Scan for the cell matching the given text and deliver its [x, y] coordinate at center. 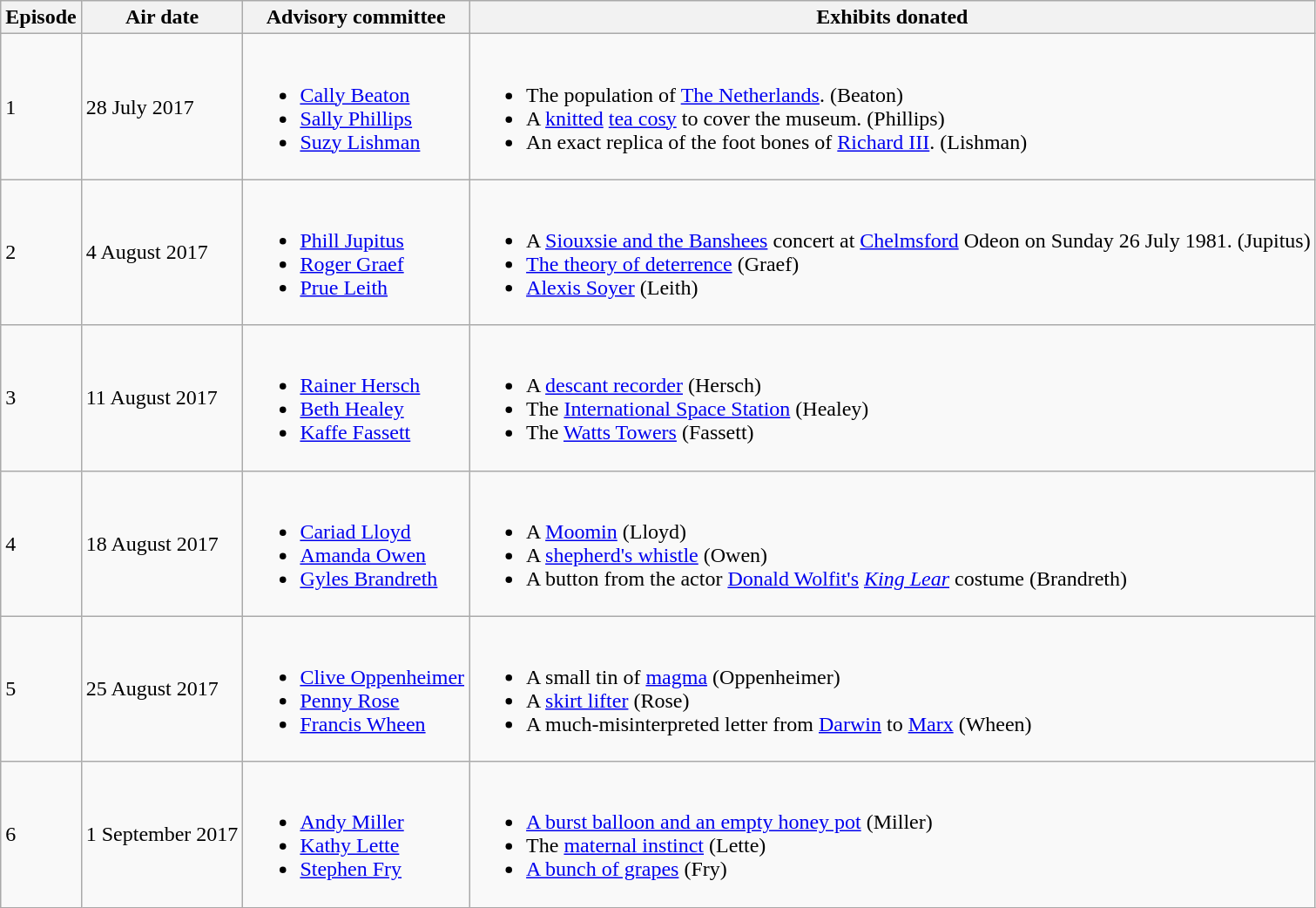
1 [41, 106]
Advisory committee [356, 17]
2 [41, 253]
1 September 2017 [162, 835]
Clive OppenheimerPenny RoseFrancis Wheen [356, 688]
Exhibits donated [893, 17]
18 August 2017 [162, 544]
Cariad LloydAmanda OwenGyles Brandreth [356, 544]
3 [41, 397]
Air date [162, 17]
Cally BeatonSally PhillipsSuzy Lishman [356, 106]
Episode [41, 17]
Phill JupitusRoger GraefPrue Leith [356, 253]
4 August 2017 [162, 253]
Rainer HerschBeth HealeyKaffe Fassett [356, 397]
A burst balloon and an empty honey pot (Miller)The maternal instinct (Lette)A bunch of grapes (Fry) [893, 835]
28 July 2017 [162, 106]
A small tin of magma (Oppenheimer)A skirt lifter (Rose)A much-misinterpreted letter from Darwin to Marx (Wheen) [893, 688]
A Moomin (Lloyd)A shepherd's whistle (Owen)A button from the actor Donald Wolfit's King Lear costume (Brandreth) [893, 544]
Andy MillerKathy LetteStephen Fry [356, 835]
4 [41, 544]
25 August 2017 [162, 688]
A descant recorder (Hersch)The International Space Station (Healey)The Watts Towers (Fassett) [893, 397]
5 [41, 688]
11 August 2017 [162, 397]
A Siouxsie and the Banshees concert at Chelmsford Odeon on Sunday 26 July 1981. (Jupitus)The theory of deterrence (Graef)Alexis Soyer (Leith) [893, 253]
6 [41, 835]
